Determine the (X, Y) coordinate at the center of the cell enclosing the given text.  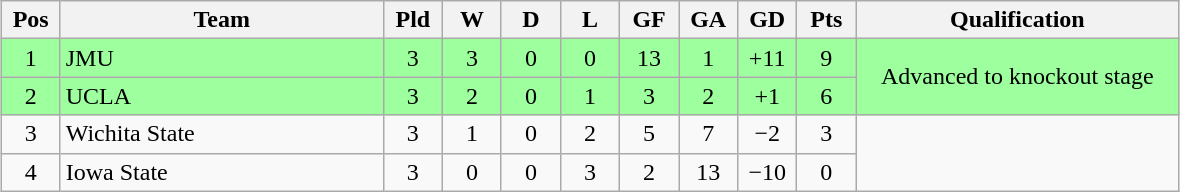
JMU (222, 58)
7 (708, 134)
Qualification (1018, 20)
GD (768, 20)
Iowa State (222, 172)
+1 (768, 96)
9 (826, 58)
+11 (768, 58)
W (472, 20)
4 (30, 172)
GF (650, 20)
GA (708, 20)
L (590, 20)
UCLA (222, 96)
D (530, 20)
6 (826, 96)
Advanced to knockout stage (1018, 77)
Team (222, 20)
Wichita State (222, 134)
−2 (768, 134)
Pos (30, 20)
Pld (412, 20)
5 (650, 134)
−10 (768, 172)
Pts (826, 20)
